Provide the [X, Y] coordinate of the cell's center where the given text is located.  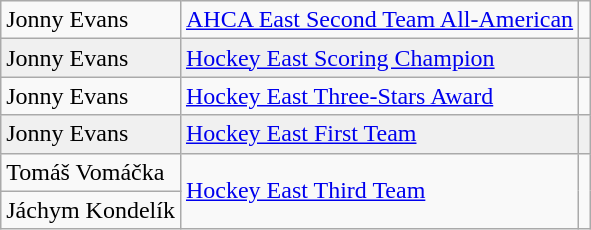
Hockey East Three-Stars Award [379, 96]
Hockey East Third Team [379, 191]
Hockey East Scoring Champion [379, 58]
Jáchym Kondelík [91, 210]
AHCA East Second Team All-American [379, 20]
Tomáš Vomáčka [91, 172]
Hockey East First Team [379, 134]
